Scan for the cell matching the given text and deliver its [x, y] coordinate at center. 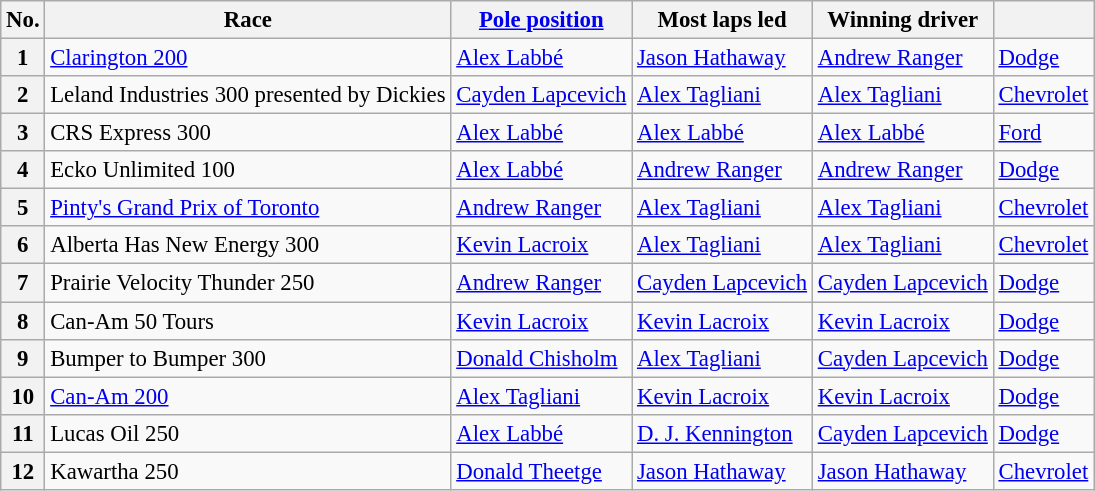
No. [23, 20]
Pole position [542, 20]
D. J. Kennington [722, 433]
Winning driver [902, 20]
4 [23, 170]
Ford [1043, 133]
Ecko Unlimited 100 [248, 170]
Bumper to Bumper 300 [248, 358]
3 [23, 133]
9 [23, 358]
1 [23, 58]
7 [23, 283]
Pinty's Grand Prix of Toronto [248, 208]
Can-Am 50 Tours [248, 321]
Donald Chisholm [542, 358]
CRS Express 300 [248, 133]
11 [23, 433]
Prairie Velocity Thunder 250 [248, 283]
10 [23, 396]
5 [23, 208]
Can-Am 200 [248, 396]
6 [23, 245]
2 [23, 95]
Lucas Oil 250 [248, 433]
Leland Industries 300 presented by Dickies [248, 95]
Clarington 200 [248, 58]
Most laps led [722, 20]
Kawartha 250 [248, 471]
Alberta Has New Energy 300 [248, 245]
Donald Theetge [542, 471]
8 [23, 321]
12 [23, 471]
Race [248, 20]
